Provide the (X, Y) coordinate of the cell's center where the given text is located.  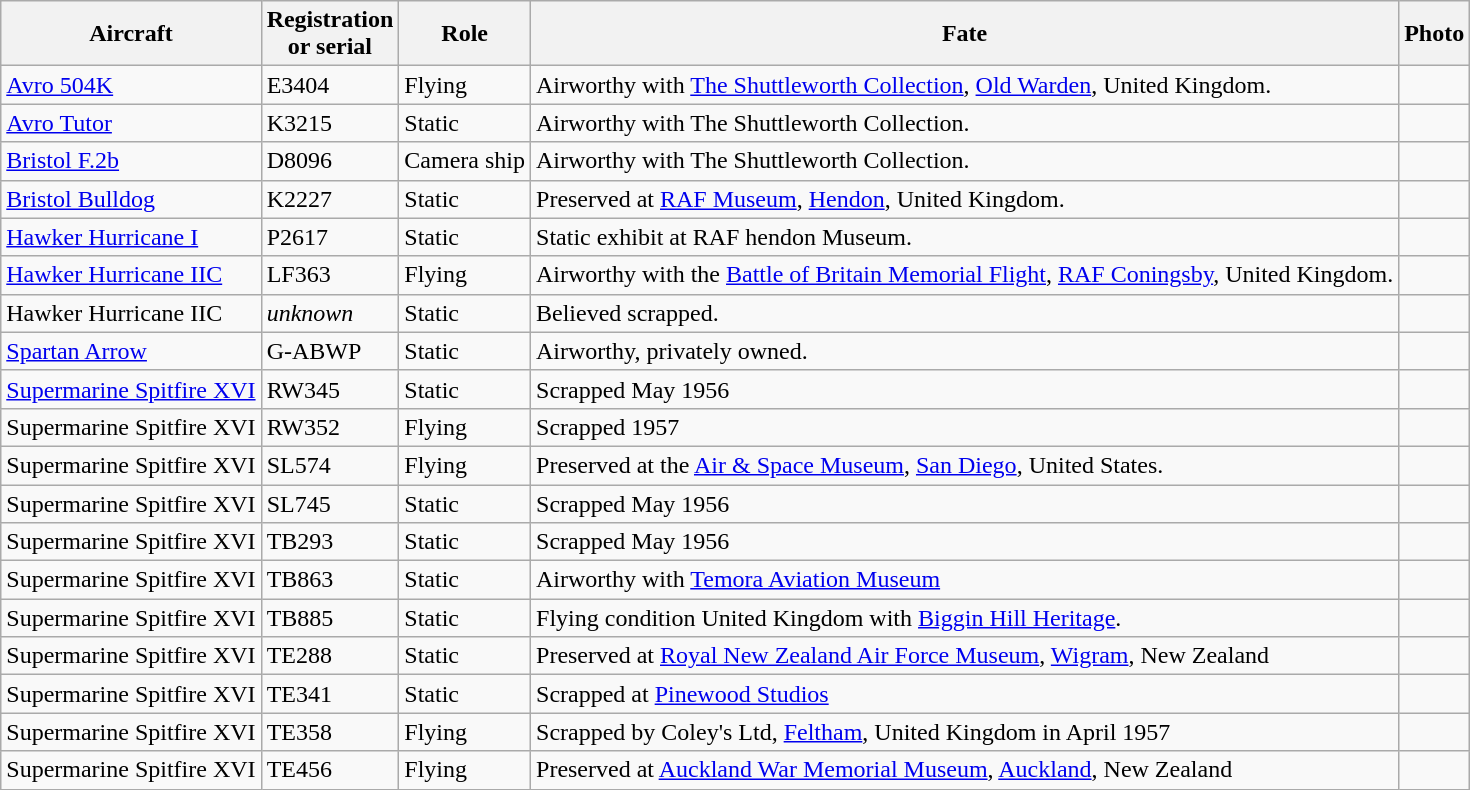
TE288 (330, 656)
Preserved at RAF Museum, Hendon, United Kingdom. (965, 199)
TE341 (330, 694)
Avro Tutor (131, 123)
Hawker Hurricane I (131, 237)
Airworthy with the Battle of Britain Memorial Flight, RAF Coningsby, United Kingdom. (965, 275)
Scrapped by Coley's Ltd, Feltham, United Kingdom in April 1957 (965, 732)
D8096 (330, 161)
Airworthy with The Shuttleworth Collection, Old Warden, United Kingdom. (965, 85)
Preserved at the Air & Space Museum, San Diego, United States. (965, 465)
TB863 (330, 580)
Flying condition United Kingdom with Biggin Hill Heritage. (965, 618)
RW345 (330, 389)
Role (465, 34)
Camera ship (465, 161)
TB293 (330, 542)
E3404 (330, 85)
LF363 (330, 275)
Scrapped at Pinewood Studios (965, 694)
Airworthy with Temora Aviation Museum (965, 580)
Registrationor serial (330, 34)
Airworthy, privately owned. (965, 351)
TE358 (330, 732)
Avro 504K (131, 85)
Spartan Arrow (131, 351)
Preserved at Auckland War Memorial Museum, Auckland, New Zealand (965, 770)
G-ABWP (330, 351)
K3215 (330, 123)
Scrapped 1957 (965, 427)
TB885 (330, 618)
Preserved at Royal New Zealand Air Force Museum, Wigram, New Zealand (965, 656)
Static exhibit at RAF hendon Museum. (965, 237)
Bristol F.2b (131, 161)
TE456 (330, 770)
SL574 (330, 465)
K2227 (330, 199)
Believed scrapped. (965, 313)
P2617 (330, 237)
unknown (330, 313)
Bristol Bulldog (131, 199)
RW352 (330, 427)
Fate (965, 34)
SL745 (330, 503)
Photo (1434, 34)
Aircraft (131, 34)
